Return (X, Y) of the center of cell containing provided text 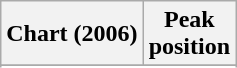
Chart (2006) (72, 34)
Peak position (189, 34)
